Identify which cell holds the provided text, then report its [X, Y] central coordinate. 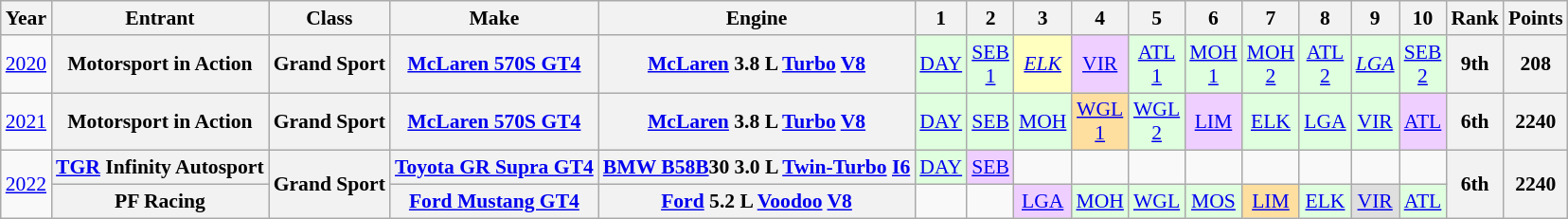
3 [1043, 18]
Toyota GR Supra GT4 [494, 168]
2021 [27, 121]
MOH2 [1271, 64]
2 [990, 18]
SEB2 [1423, 64]
ATL2 [1325, 64]
8 [1325, 18]
9 [1375, 18]
4 [1100, 18]
PF Racing [160, 202]
Entrant [160, 18]
MOH1 [1214, 64]
Ford Mustang GT4 [494, 202]
Engine [757, 18]
WGL1 [1100, 121]
ATL1 [1157, 64]
2022 [27, 184]
208 [1536, 64]
Points [1536, 18]
WGL [1157, 202]
9th [1475, 64]
Ford 5.2 L Voodoo V8 [757, 202]
Make [494, 18]
2020 [27, 64]
7 [1271, 18]
Rank [1475, 18]
6 [1214, 18]
MOS [1214, 202]
Year [27, 18]
1 [941, 18]
TGR Infinity Autosport [160, 168]
10 [1423, 18]
BMW B58B30 3.0 L Twin-Turbo I6 [757, 168]
SEB1 [990, 64]
Class [330, 18]
5 [1157, 18]
WGL2 [1157, 121]
